Detect which cell encompasses the target text, then output its [X, Y] center coordinate. 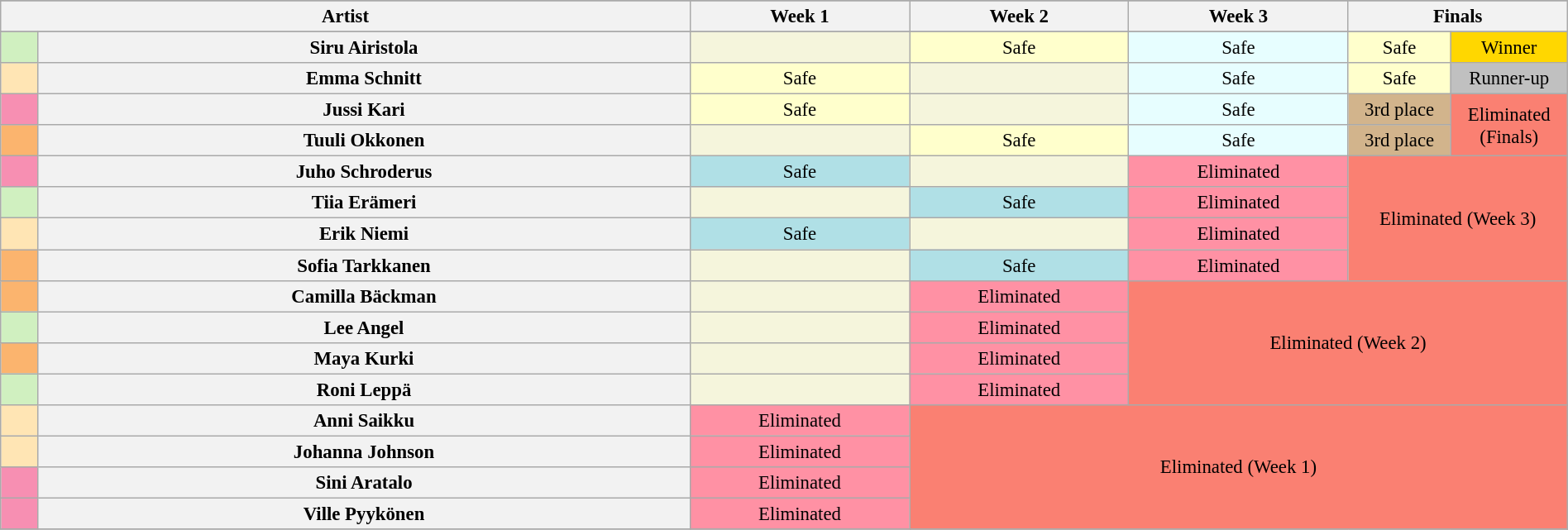
Sini Aratalo [364, 483]
Week 2 [1019, 17]
Emma Schnitt [364, 79]
Week 3 [1239, 17]
Eliminated (Week 1) [1239, 467]
Eliminated (Week 3) [1457, 218]
Runner-up [1508, 79]
Juho Schroderus [364, 172]
Week 1 [799, 17]
Anni Saikku [364, 421]
Eliminated (Finals) [1508, 126]
Siru Airistola [364, 48]
Jussi Kari [364, 110]
Camilla Bäckman [364, 296]
Roni Leppä [364, 389]
Eliminated (Week 2) [1348, 342]
Tuuli Okkonen [364, 141]
Ville Pyykönen [364, 513]
Maya Kurki [364, 358]
Sofia Tarkkanen [364, 265]
Erik Niemi [364, 234]
Finals [1457, 17]
Artist [346, 17]
Tiia Erämeri [364, 203]
Lee Angel [364, 327]
Winner [1508, 48]
Johanna Johnson [364, 451]
